Capture the cell that displays the provided text and extract its [x, y] central coordinate. 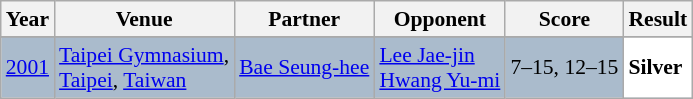
Silver [658, 68]
7–15, 12–15 [564, 68]
Score [564, 19]
Opponent [440, 19]
Year [28, 19]
Lee Jae-jin Hwang Yu-mi [440, 68]
Partner [304, 19]
Taipei Gymnasium,Taipei, Taiwan [144, 68]
Venue [144, 19]
Result [658, 19]
2001 [28, 68]
Bae Seung-hee [304, 68]
